Scan for the cell matching the given text and deliver its (X, Y) coordinate at center. 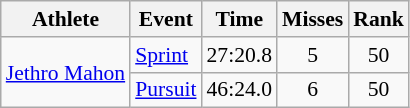
46:24.0 (240, 90)
Event (166, 19)
Misses (312, 19)
Pursuit (166, 90)
Rank (378, 19)
27:20.8 (240, 55)
5 (312, 55)
Sprint (166, 55)
Time (240, 19)
6 (312, 90)
Athlete (66, 19)
Jethro Mahon (66, 72)
